Determine the (x, y) coordinate at the center of the cell enclosing the given text.  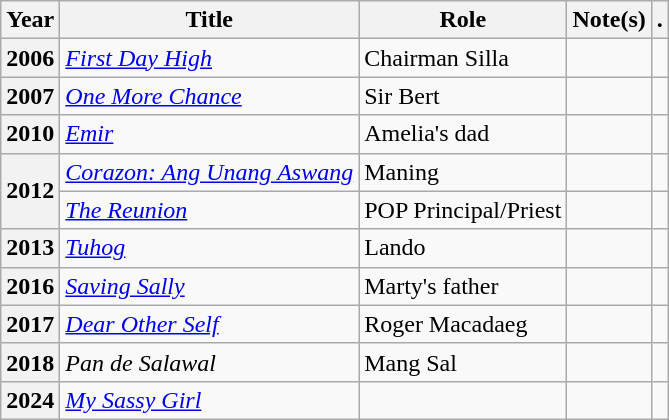
2017 (30, 324)
Chairman Silla (463, 58)
Amelia's dad (463, 134)
Maning (463, 172)
My Sassy Girl (210, 400)
2018 (30, 362)
Title (210, 20)
2024 (30, 400)
Year (30, 20)
First Day High (210, 58)
One More Chance (210, 96)
2013 (30, 248)
. (660, 20)
2016 (30, 286)
2006 (30, 58)
2010 (30, 134)
POP Principal/Priest (463, 210)
Lando (463, 248)
Emir (210, 134)
Marty's father (463, 286)
Dear Other Self (210, 324)
The Reunion (210, 210)
Saving Sally (210, 286)
Mang Sal (463, 362)
Roger Macadaeg (463, 324)
Note(s) (609, 20)
Pan de Salawal (210, 362)
2012 (30, 191)
2007 (30, 96)
Role (463, 20)
Sir Bert (463, 96)
Corazon: Ang Unang Aswang (210, 172)
Tuhog (210, 248)
